Capture the cell that displays the provided text and extract its (X, Y) central coordinate. 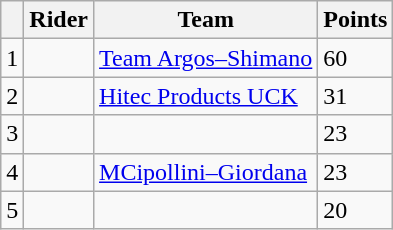
Team (206, 20)
1 (12, 58)
5 (12, 210)
MCipollini–Giordana (206, 172)
3 (12, 134)
31 (356, 96)
20 (356, 210)
Team Argos–Shimano (206, 58)
60 (356, 58)
2 (12, 96)
Points (356, 20)
Hitec Products UCK (206, 96)
Rider (59, 20)
4 (12, 172)
